Return the (X, Y) coordinate for the center point of the cell that contains the specified text.  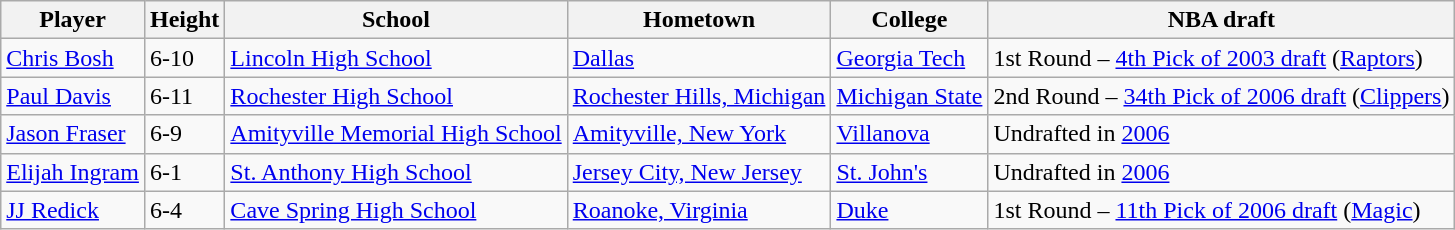
Michigan State (910, 96)
Georgia Tech (910, 58)
JJ Redick (73, 210)
Player (73, 20)
Height (184, 20)
2nd Round – 34th Pick of 2006 draft (Clippers) (1222, 96)
6-4 (184, 210)
Dallas (699, 58)
6-10 (184, 58)
Jason Fraser (73, 134)
Hometown (699, 20)
Paul Davis (73, 96)
Jersey City, New Jersey (699, 172)
Elijah Ingram (73, 172)
Villanova (910, 134)
Cave Spring High School (396, 210)
Chris Bosh (73, 58)
Rochester High School (396, 96)
Rochester Hills, Michigan (699, 96)
6-1 (184, 172)
St. Anthony High School (396, 172)
6-9 (184, 134)
Roanoke, Virginia (699, 210)
Lincoln High School (396, 58)
NBA draft (1222, 20)
1st Round – 4th Pick of 2003 draft (Raptors) (1222, 58)
6-11 (184, 96)
School (396, 20)
Amityville Memorial High School (396, 134)
St. John's (910, 172)
1st Round – 11th Pick of 2006 draft (Magic) (1222, 210)
Amityville, New York (699, 134)
College (910, 20)
Duke (910, 210)
